Detect which cell encompasses the target text, then output its [X, Y] center coordinate. 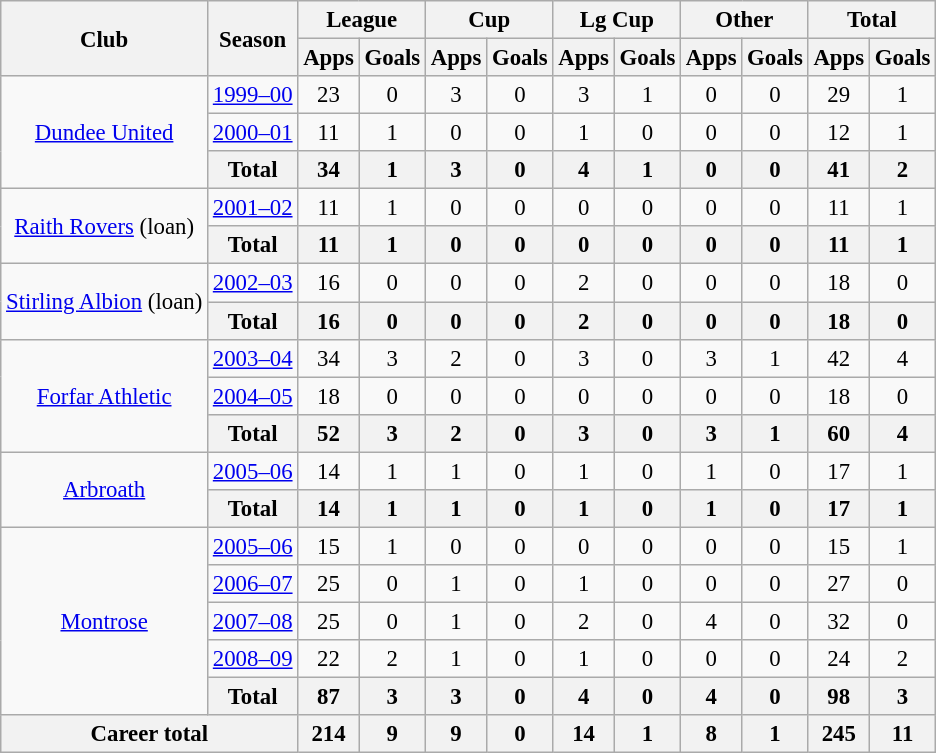
2008–09 [253, 659]
42 [838, 358]
245 [838, 734]
Stirling Albion (loan) [104, 302]
Season [253, 38]
2007–08 [253, 621]
Career total [150, 734]
2000–01 [253, 133]
214 [328, 734]
24 [838, 659]
Montrose [104, 621]
Other [745, 20]
87 [328, 697]
60 [838, 433]
22 [328, 659]
12 [838, 133]
1999–00 [253, 95]
Dundee United [104, 132]
2003–04 [253, 358]
Cup [489, 20]
2001–02 [253, 208]
Forfar Athletic [104, 396]
32 [838, 621]
27 [838, 584]
8 [712, 734]
Raith Rovers (loan) [104, 226]
Club [104, 38]
Arbroath [104, 490]
29 [838, 95]
2004–05 [253, 396]
41 [838, 170]
League [362, 20]
2002–03 [253, 283]
2006–07 [253, 584]
98 [838, 697]
Lg Cup [617, 20]
23 [328, 95]
52 [328, 433]
